Return the (x, y) coordinate for the center point of the cell that contains the specified text.  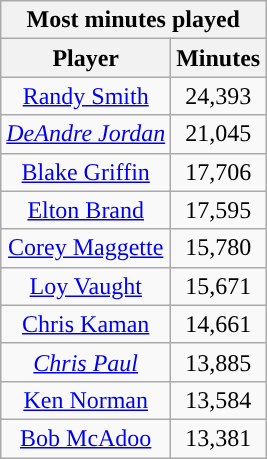
Most minutes played (134, 20)
Blake Griffin (86, 172)
13,584 (218, 400)
Chris Kaman (86, 324)
Ken Norman (86, 400)
Chris Paul (86, 362)
13,381 (218, 438)
21,045 (218, 134)
Player (86, 58)
15,780 (218, 248)
13,885 (218, 362)
Randy Smith (86, 96)
Elton Brand (86, 210)
DeAndre Jordan (86, 134)
17,595 (218, 210)
17,706 (218, 172)
14,661 (218, 324)
Loy Vaught (86, 286)
15,671 (218, 286)
Bob McAdoo (86, 438)
24,393 (218, 96)
Corey Maggette (86, 248)
Minutes (218, 58)
